For the text-containing cell, return its midpoint in (x, y) coordinate format. 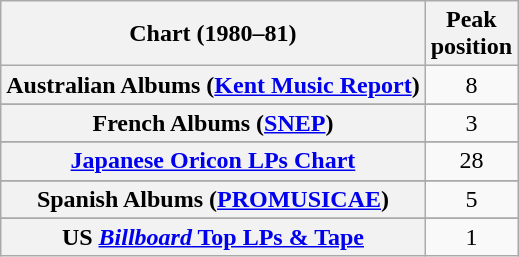
Chart (1980–81) (213, 34)
28 (471, 161)
Australian Albums (Kent Music Report) (213, 85)
French Albums (SNEP) (213, 123)
Spanish Albums (PROMUSICAE) (213, 199)
Japanese Oricon LPs Chart (213, 161)
US Billboard Top LPs & Tape (213, 237)
8 (471, 85)
5 (471, 199)
1 (471, 237)
3 (471, 123)
Peakposition (471, 34)
